Pinpoint the cell where the given text exists, returning its (x, y) midpoint coordinate. 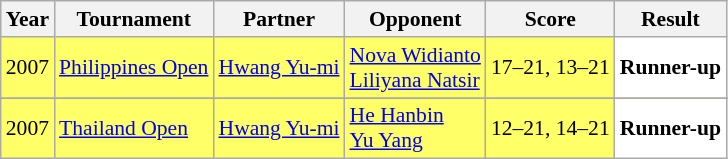
He Hanbin Yu Yang (416, 128)
Year (28, 19)
Thailand Open (134, 128)
Opponent (416, 19)
Tournament (134, 19)
12–21, 14–21 (550, 128)
17–21, 13–21 (550, 68)
Result (670, 19)
Score (550, 19)
Partner (278, 19)
Nova Widianto Liliyana Natsir (416, 68)
Philippines Open (134, 68)
